Search for the cell housing the specified text and yield its (x, y) center coordinate. 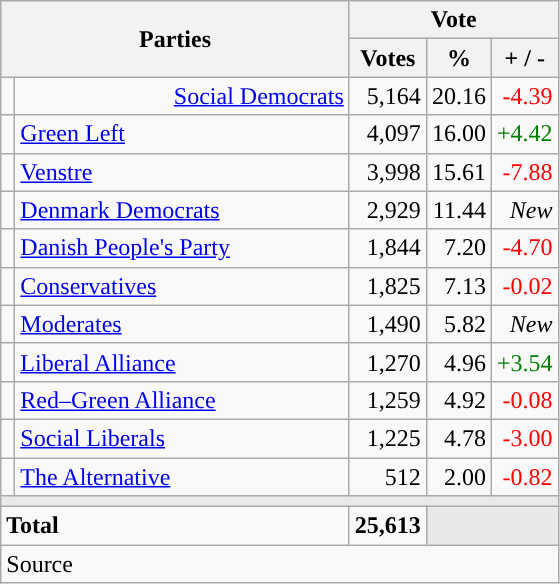
-0.02 (524, 286)
+4.42 (524, 134)
Liberal Alliance (182, 362)
512 (388, 477)
-0.08 (524, 400)
Venstre (182, 172)
5,164 (388, 96)
25,613 (388, 526)
Danish People's Party (182, 248)
2.00 (458, 477)
1,490 (388, 324)
4,097 (388, 134)
-4.70 (524, 248)
7.20 (458, 248)
Votes (388, 58)
+3.54 (524, 362)
4.78 (458, 438)
Parties (176, 39)
1,270 (388, 362)
-7.88 (524, 172)
Source (280, 564)
-4.39 (524, 96)
% (458, 58)
2,929 (388, 210)
-0.82 (524, 477)
Vote (454, 20)
The Alternative (182, 477)
1,844 (388, 248)
Social Democrats (182, 96)
+ / - (524, 58)
Red–Green Alliance (182, 400)
4.92 (458, 400)
Denmark Democrats (182, 210)
Conservatives (182, 286)
3,998 (388, 172)
7.13 (458, 286)
Total (176, 526)
1,825 (388, 286)
Green Left (182, 134)
Moderates (182, 324)
4.96 (458, 362)
11.44 (458, 210)
1,259 (388, 400)
-3.00 (524, 438)
1,225 (388, 438)
Social Liberals (182, 438)
16.00 (458, 134)
5.82 (458, 324)
20.16 (458, 96)
15.61 (458, 172)
